From the cell containing the given text, extract its center point as [x, y] coordinate. 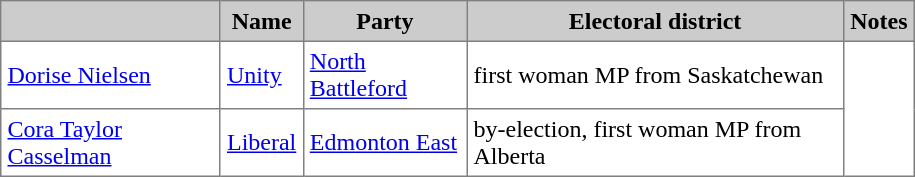
Dorise Nielsen [110, 75]
Notes [878, 21]
Cora Taylor Casselman [110, 143]
Edmonton East [385, 143]
Electoral district [656, 21]
Party [385, 21]
Unity [262, 75]
North Battleford [385, 75]
by-election, first woman MP from Alberta [656, 143]
Name [262, 21]
Liberal [262, 143]
first woman MP from Saskatchewan [656, 75]
